For the text-containing cell, return its midpoint in (x, y) coordinate format. 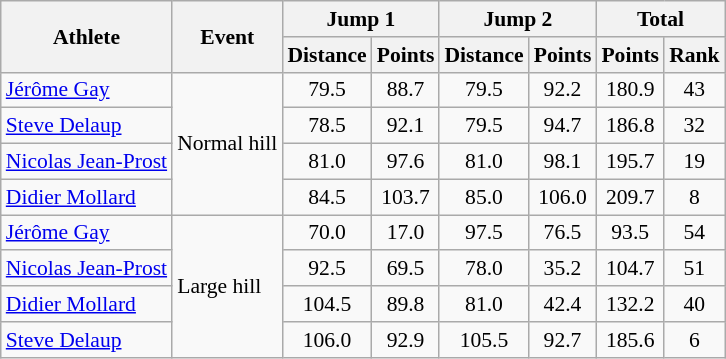
Event (227, 36)
Athlete (86, 36)
195.7 (630, 162)
132.2 (630, 304)
180.9 (630, 90)
40 (694, 304)
8 (694, 197)
78.5 (326, 126)
94.7 (563, 126)
185.6 (630, 340)
Jump 1 (360, 19)
78.0 (484, 269)
85.0 (484, 197)
89.8 (406, 304)
76.5 (563, 233)
Large hill (227, 286)
209.7 (630, 197)
32 (694, 126)
103.7 (406, 197)
69.5 (406, 269)
70.0 (326, 233)
97.6 (406, 162)
98.1 (563, 162)
51 (694, 269)
54 (694, 233)
43 (694, 90)
92.1 (406, 126)
92.9 (406, 340)
92.7 (563, 340)
Rank (694, 55)
Total (660, 19)
92.5 (326, 269)
93.5 (630, 233)
Normal hill (227, 143)
104.7 (630, 269)
97.5 (484, 233)
19 (694, 162)
Jump 2 (518, 19)
105.5 (484, 340)
186.8 (630, 126)
35.2 (563, 269)
104.5 (326, 304)
17.0 (406, 233)
84.5 (326, 197)
42.4 (563, 304)
88.7 (406, 90)
92.2 (563, 90)
6 (694, 340)
